For the text-containing cell, return its midpoint in (x, y) coordinate format. 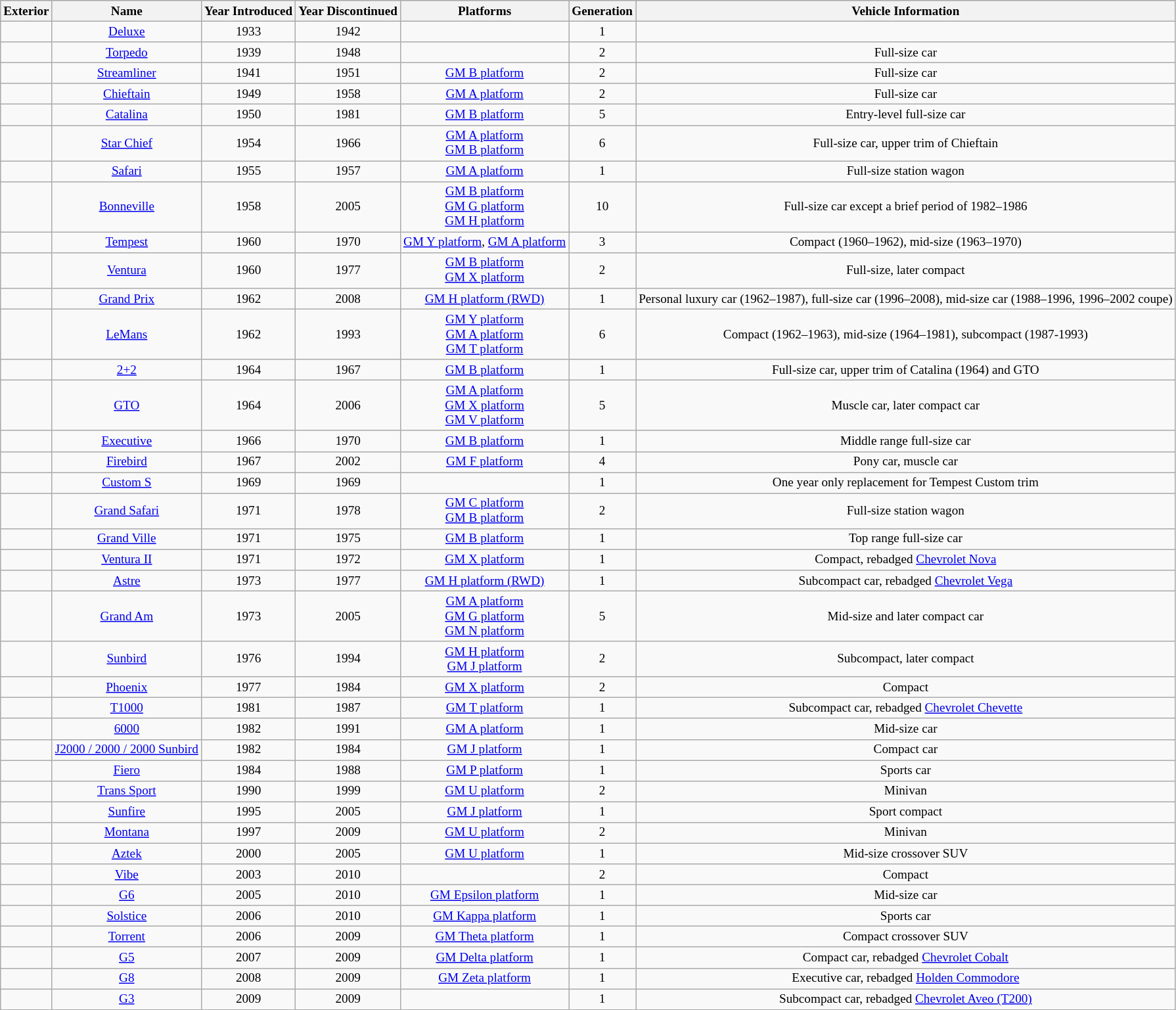
GM T platform (484, 708)
1976 (248, 659)
2+2 (126, 370)
Subcompact car, rebadged Chevrolet Chevette (906, 708)
Vehicle Information (906, 11)
Sport compact (906, 812)
1994 (348, 659)
Top range full-size car (906, 539)
1954 (248, 143)
GM H platformGM J platform (484, 659)
10 (602, 206)
Solstice (126, 916)
Subcompact car, rebadged Chevrolet Aveo (T200) (906, 999)
Custom S (126, 482)
G6 (126, 895)
Platforms (484, 11)
Year Discontinued (348, 11)
Grand Safari (126, 511)
Entry-level full-size car (906, 115)
Torrent (126, 937)
1950 (248, 115)
Sunfire (126, 812)
6000 (126, 729)
GM F platform (484, 462)
G3 (126, 999)
Ventura II (126, 560)
Year Introduced (248, 11)
1999 (348, 791)
4 (602, 462)
Full-size car except a brief period of 1982–1986 (906, 206)
Compact (1960–1962), mid-size (1963–1970) (906, 242)
Streamliner (126, 73)
GM Zeta platform (484, 978)
1949 (248, 94)
Compact car, rebadged Chevrolet Cobalt (906, 957)
Astre (126, 581)
Trans Sport (126, 791)
1942 (348, 32)
Chieftain (126, 94)
Name (126, 11)
GM Y platformGM A platformGM T platform (484, 334)
G5 (126, 957)
1939 (248, 53)
1995 (248, 812)
Compact (1962–1963), mid-size (1964–1981), subcompact (1987-1993) (906, 334)
Aztek (126, 854)
GM Epsilon platform (484, 895)
Pony car, muscle car (906, 462)
Sunbird (126, 659)
1987 (348, 708)
One year only replacement for Tempest Custom trim (906, 482)
Compact crossover SUV (906, 937)
G8 (126, 978)
Mid-size and later compact car (906, 616)
T1000 (126, 708)
GM P platform (484, 770)
2002 (348, 462)
Grand Prix (126, 299)
GM A platformGM X platformGM V platform (484, 406)
1978 (348, 511)
Exterior (26, 11)
2007 (248, 957)
Torpedo (126, 53)
GM A platformGM G platformGM N platform (484, 616)
J2000 / 2000 / 2000 Sunbird (126, 750)
Vibe (126, 875)
Executive car, rebadged Holden Commodore (906, 978)
GTO (126, 406)
Compact, rebadged Chevrolet Nova (906, 560)
1993 (348, 334)
Deluxe (126, 32)
GM B platformGM G platformGM H platform (484, 206)
Middle range full-size car (906, 441)
Catalina (126, 115)
Mid-size crossover SUV (906, 854)
Phoenix (126, 687)
1941 (248, 73)
Firebird (126, 462)
1988 (348, 770)
GM Theta platform (484, 937)
1957 (348, 172)
GM C platformGM B platform (484, 511)
1991 (348, 729)
1975 (348, 539)
Montana (126, 833)
1933 (248, 32)
3 (602, 242)
2000 (248, 854)
1997 (248, 833)
Ventura (126, 270)
LeMans (126, 334)
GM Kappa platform (484, 916)
Full-size car, upper trim of Chieftain (906, 143)
GM A platformGM B platform (484, 143)
Star Chief (126, 143)
Grand Am (126, 616)
Compact car (906, 750)
Full-size car, upper trim of Catalina (1964) and GTO (906, 370)
Generation (602, 11)
Safari (126, 172)
GM B platformGM X platform (484, 270)
1955 (248, 172)
Bonneville (126, 206)
GM Delta platform (484, 957)
Subcompact car, rebadged Chevrolet Vega (906, 581)
Grand Ville (126, 539)
Full-size, later compact (906, 270)
1972 (348, 560)
Subcompact, later compact (906, 659)
1990 (248, 791)
Personal luxury car (1962–1987), full-size car (1996–2008), mid-size car (1988–1996, 1996–2002 coupe) (906, 299)
Muscle car, later compact car (906, 406)
1951 (348, 73)
Tempest (126, 242)
2003 (248, 875)
Executive (126, 441)
Fiero (126, 770)
1948 (348, 53)
GM Y platform, GM A platform (484, 242)
